Pinpoint the cell where the given text exists, returning its [X, Y] midpoint coordinate. 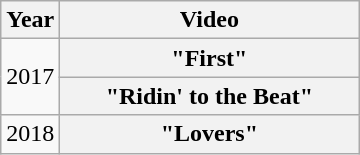
"Lovers" [210, 134]
"Ridin' to the Beat" [210, 96]
2017 [30, 77]
2018 [30, 134]
Video [210, 20]
"First" [210, 58]
Year [30, 20]
